Capture the cell that displays the provided text and extract its (X, Y) central coordinate. 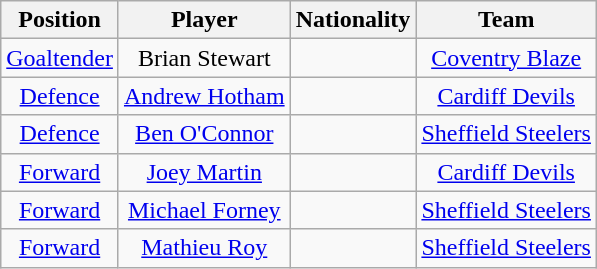
Mathieu Roy (204, 248)
Joey Martin (204, 172)
Team (506, 20)
Coventry Blaze (506, 58)
Goaltender (60, 58)
Andrew Hotham (204, 96)
Michael Forney (204, 210)
Position (60, 20)
Nationality (353, 20)
Brian Stewart (204, 58)
Player (204, 20)
Ben O'Connor (204, 134)
